Output the [x, y] coordinate of the center of the cell containing the given text.  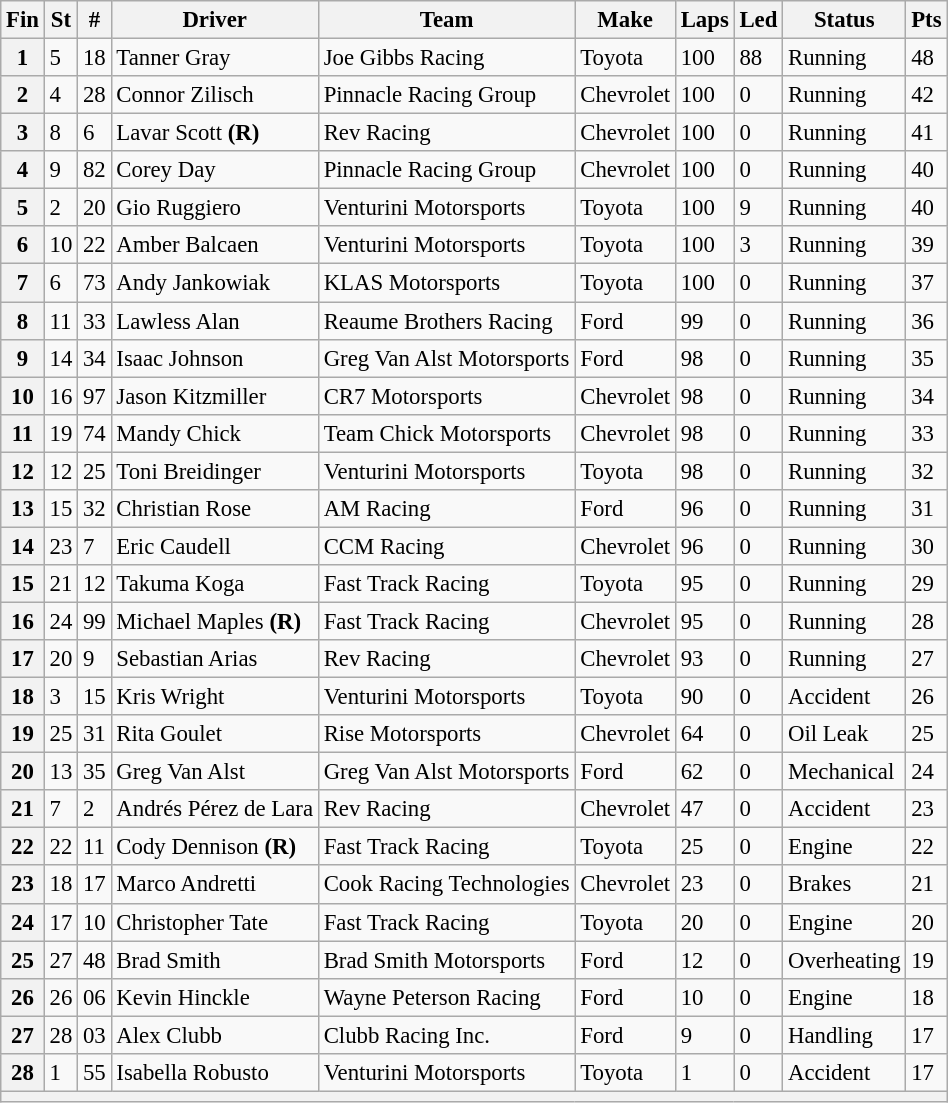
Rita Goulet [214, 734]
Joe Gibbs Racing [446, 58]
Cook Racing Technologies [446, 885]
62 [704, 772]
Sebastian Arias [214, 659]
Cody Dennison (R) [214, 847]
Driver [214, 20]
Lavar Scott (R) [214, 133]
47 [704, 809]
82 [94, 170]
Lawless Alan [214, 321]
Marco Andretti [214, 885]
29 [926, 584]
39 [926, 245]
36 [926, 321]
74 [94, 433]
97 [94, 396]
Kevin Hinckle [214, 997]
Team Chick Motorsports [446, 433]
Isabella Robusto [214, 1073]
Andy Jankowiak [214, 283]
Brad Smith Motorsports [446, 960]
Reaume Brothers Racing [446, 321]
Amber Balcaen [214, 245]
CCM Racing [446, 546]
41 [926, 133]
# [94, 20]
Kris Wright [214, 697]
CR7 Motorsports [446, 396]
Laps [704, 20]
73 [94, 283]
64 [704, 734]
Team [446, 20]
Led [758, 20]
37 [926, 283]
Status [844, 20]
Clubb Racing Inc. [446, 1035]
06 [94, 997]
Make [625, 20]
Connor Zilisch [214, 95]
Toni Breidinger [214, 471]
Michael Maples (R) [214, 621]
St [60, 20]
Corey Day [214, 170]
Brad Smith [214, 960]
Fin [23, 20]
03 [94, 1035]
Eric Caudell [214, 546]
Tanner Gray [214, 58]
Isaac Johnson [214, 358]
Christian Rose [214, 509]
Handling [844, 1035]
Brakes [844, 885]
Andrés Pérez de Lara [214, 809]
Mechanical [844, 772]
KLAS Motorsports [446, 283]
90 [704, 697]
55 [94, 1073]
Rise Motorsports [446, 734]
Alex Clubb [214, 1035]
Oil Leak [844, 734]
Greg Van Alst [214, 772]
Mandy Chick [214, 433]
42 [926, 95]
Pts [926, 20]
Wayne Peterson Racing [446, 997]
Takuma Koga [214, 584]
AM Racing [446, 509]
Christopher Tate [214, 922]
Overheating [844, 960]
Gio Ruggiero [214, 208]
93 [704, 659]
88 [758, 58]
30 [926, 546]
Jason Kitzmiller [214, 396]
